Identify which cell holds the provided text, then report its (X, Y) central coordinate. 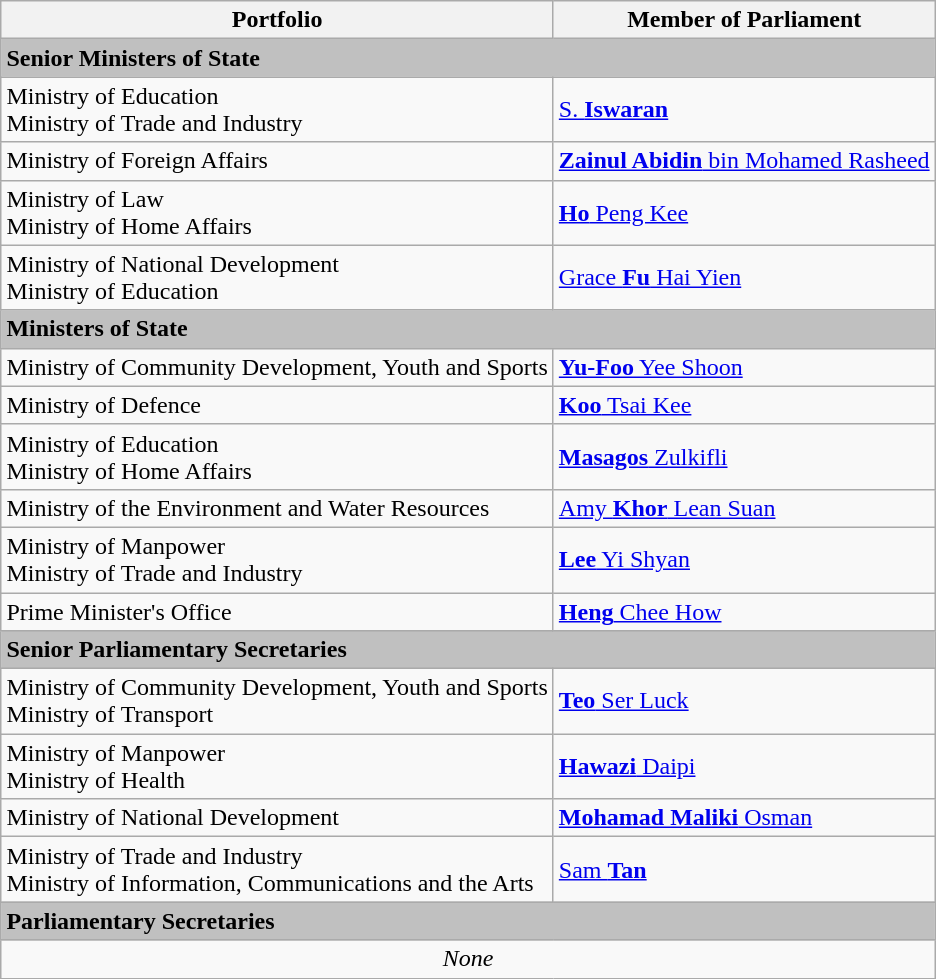
Ministry of National DevelopmentMinistry of Education (277, 278)
Koo Tsai Kee (744, 405)
Ho Peng Kee (744, 212)
Amy Khor Lean Suan (744, 508)
Teo Ser Luck (744, 702)
Sam Tan (744, 870)
Yu-Foo Yee Shoon (744, 367)
Ministry of LawMinistry of Home Affairs (277, 212)
Senior Parliamentary Secretaries (468, 650)
Zainul Abidin bin Mohamed Rasheed (744, 161)
Lee Yi Shyan (744, 560)
Heng Chee How (744, 611)
Ministry of Community Development, Youth and SportsMinistry of Transport (277, 702)
Senior Ministers of State (468, 58)
Member of Parliament (744, 20)
Mohamad Maliki Osman (744, 818)
Ministry of Trade and IndustryMinistry of Information, Communications and the Arts (277, 870)
Hawazi Daipi (744, 766)
Masagos Zulkifli (744, 456)
Portfolio (277, 20)
Parliamentary Secretaries (468, 921)
Ministry of EducationMinistry of Home Affairs (277, 456)
Prime Minister's Office (277, 611)
Ministry of Community Development, Youth and Sports (277, 367)
Ministry of National Development (277, 818)
S. Iswaran (744, 110)
Ministry of Foreign Affairs (277, 161)
Grace Fu Hai Yien (744, 278)
Ministry of ManpowerMinistry of Trade and Industry (277, 560)
Ministry of Defence (277, 405)
None (468, 959)
Ministry of EducationMinistry of Trade and Industry (277, 110)
Ministers of State (468, 329)
Ministry of ManpowerMinistry of Health (277, 766)
Ministry of the Environment and Water Resources (277, 508)
